Return the [x, y] coordinate for the center point of the cell that contains the specified text.  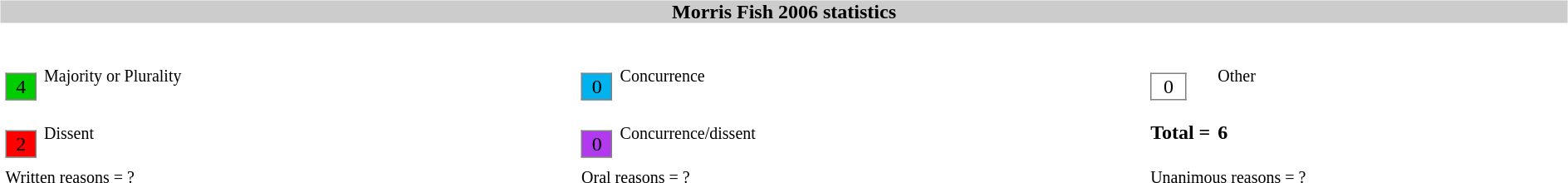
Concurrence [882, 76]
Total = [1180, 132]
Majority or Plurality [309, 76]
6 [1390, 132]
Concurrence/dissent [882, 132]
Other [1390, 76]
Morris Fish 2006 statistics [784, 12]
Dissent [309, 132]
